Determine the [x, y] coordinate at the center of the cell enclosing the given text.  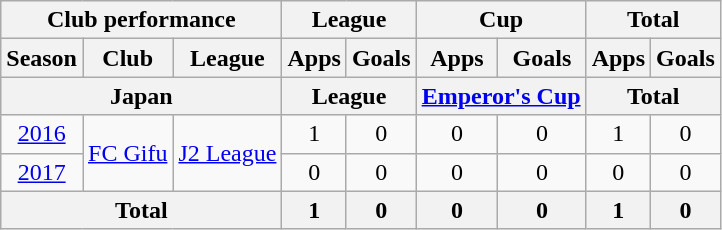
Japan [142, 96]
Emperor's Cup [501, 96]
2017 [42, 172]
Season [42, 58]
Club performance [142, 20]
2016 [42, 134]
Cup [501, 20]
J2 League [228, 153]
FC Gifu [127, 153]
Club [127, 58]
